Pinpoint the cell where the given text exists, returning its [x, y] midpoint coordinate. 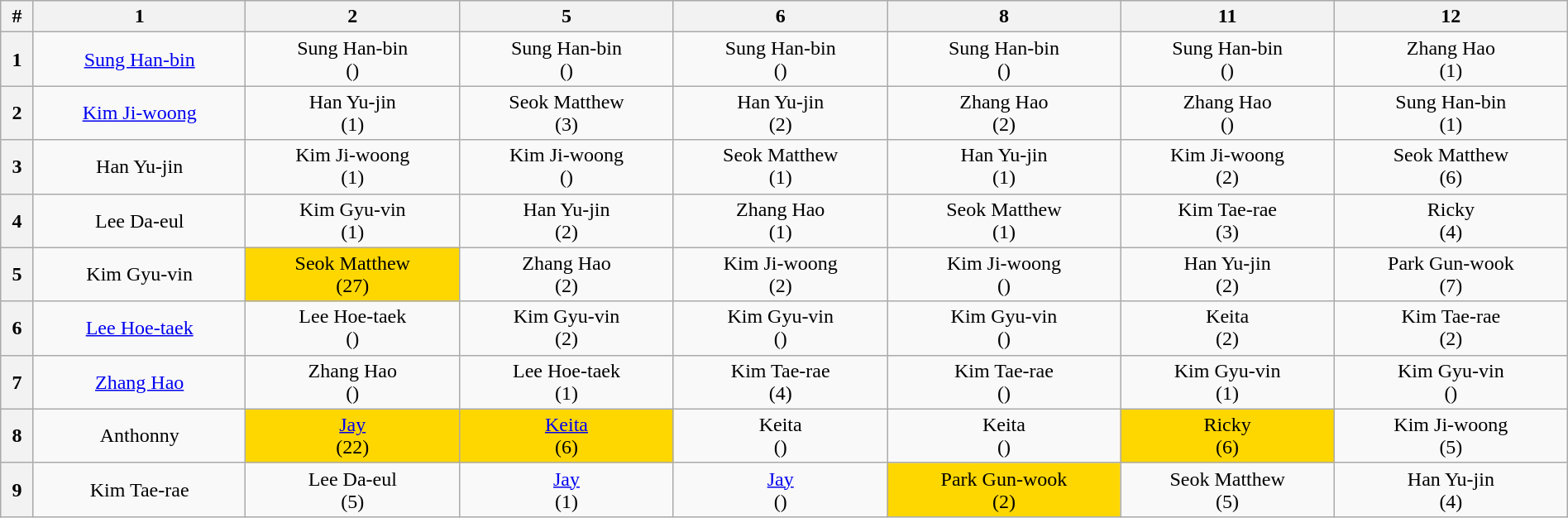
Han Yu-jin(4) [1451, 490]
Kim Gyu-vin(2) [567, 328]
Kim Tae-rae(4) [781, 382]
Seok Matthew(27) [352, 275]
Anthonny [139, 435]
Keita(6) [567, 435]
12 [1451, 17]
# [17, 17]
4 [17, 220]
Kim Tae-rae(3) [1227, 220]
Park Gun-wook(2) [1004, 490]
Kim Tae-rae(2) [1451, 328]
Ricky(4) [1451, 220]
Kim Ji-woong(1) [352, 167]
Zhang Hao [139, 382]
Jay() [781, 490]
Jay(22) [352, 435]
Sung Han-bin [139, 60]
Kim Tae-rae [139, 490]
3 [17, 167]
Lee Hoe-taek() [352, 328]
Lee Hoe-taek(1) [567, 382]
Keita(2) [1227, 328]
Park Gun-wook(7) [1451, 275]
Kim Gyu-vin [139, 275]
9 [17, 490]
Han Yu-jin [139, 167]
Kim Tae-rae() [1004, 382]
Ricky(6) [1227, 435]
Lee Hoe-taek [139, 328]
Kim Ji-woong(5) [1451, 435]
Lee Da-eul [139, 220]
Jay(1) [567, 490]
7 [17, 382]
Lee Da-eul(5) [352, 490]
Seok Matthew(3) [567, 113]
Kim Ji-woong [139, 113]
11 [1227, 17]
Seok Matthew(5) [1227, 490]
Sung Han-bin(1) [1451, 113]
Seok Matthew(6) [1451, 167]
